Scan for the cell matching the given text and deliver its (x, y) coordinate at center. 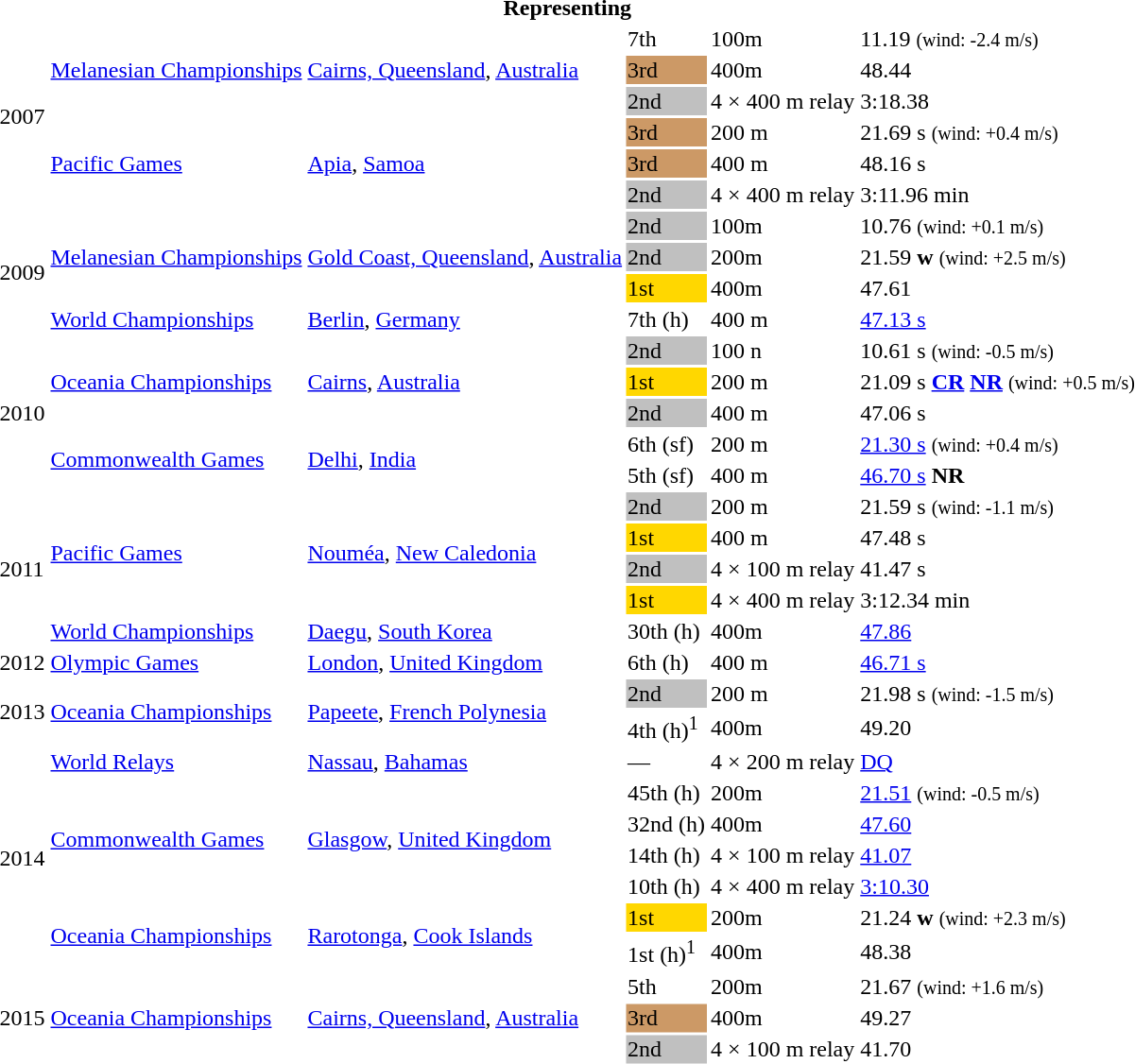
1st (h)1 (667, 952)
Daegu, South Korea (465, 631)
7th (h) (667, 319)
32nd (h) (667, 824)
Cairns, Australia (465, 382)
30th (h) (667, 631)
Nassau, Bahamas (465, 762)
London, United Kingdom (465, 662)
6th (sf) (667, 444)
Rarotonga, Cook Islands (465, 935)
Glasgow, United Kingdom (465, 839)
World Relays (176, 762)
45th (h) (667, 793)
Olympic Games (176, 662)
Berlin, Germany (465, 319)
14th (h) (667, 855)
7th (667, 39)
5th (667, 987)
5th (sf) (667, 475)
— (667, 762)
4th (h)1 (667, 728)
100 n (782, 351)
Apia, Samoa (465, 163)
Delhi, India (465, 459)
10th (h) (667, 886)
6th (h) (667, 662)
Gold Coast, Queensland, Australia (465, 257)
Papeete, French Polynesia (465, 712)
4 × 200 m relay (782, 762)
Nouméa, New Caledonia (465, 554)
